Scan for the cell matching the given text and deliver its (X, Y) coordinate at center. 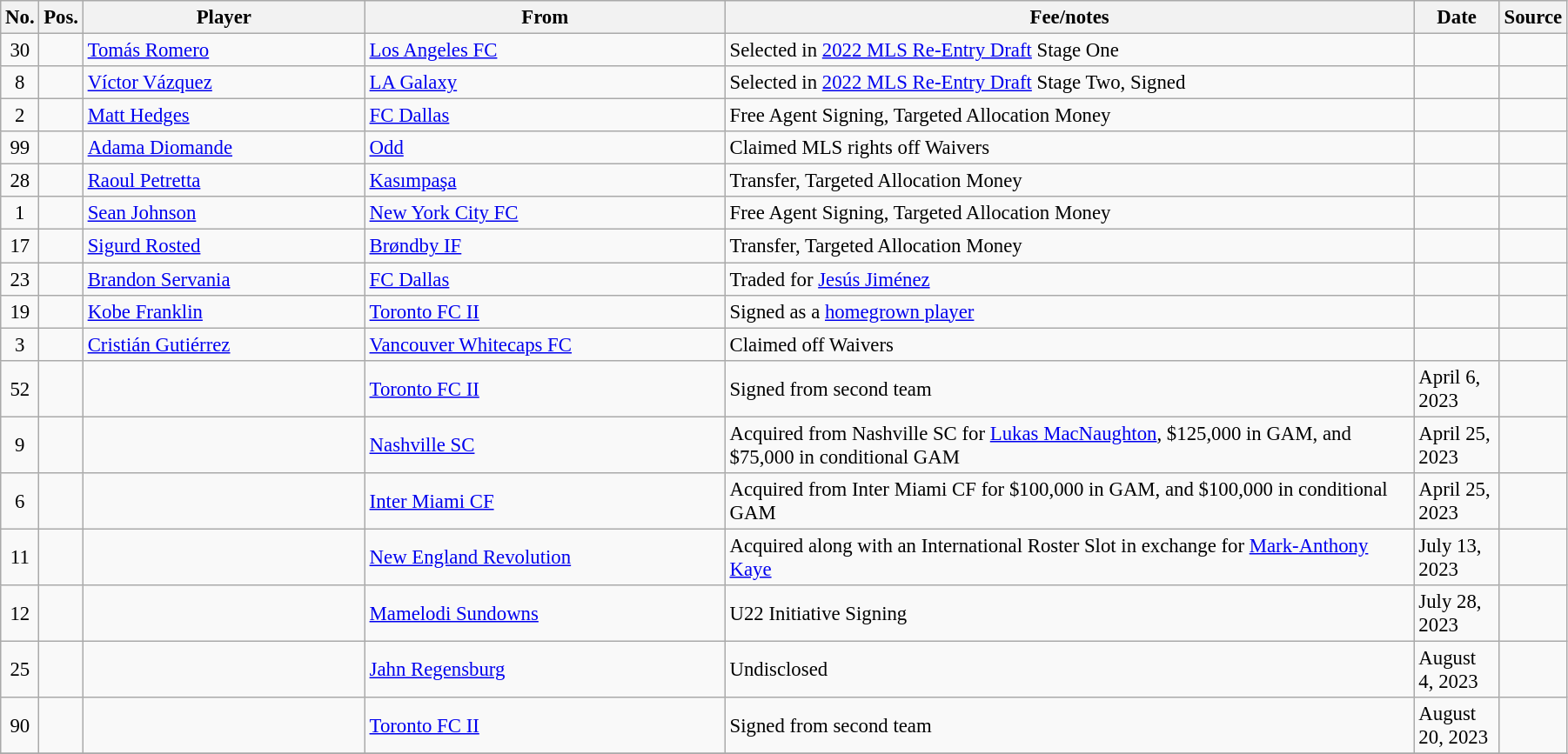
New York City FC (545, 213)
Date (1457, 17)
August 20, 2023 (1457, 725)
Los Angeles FC (545, 50)
Nashville SC (545, 445)
Odd (545, 148)
28 (20, 181)
Sigurd Rosted (224, 246)
52 (20, 388)
Tomás Romero (224, 50)
July 13, 2023 (1457, 557)
Acquired from Nashville SC for Lukas MacNaughton, $125,000 in GAM, and $75,000 in conditional GAM (1069, 445)
Inter Miami CF (545, 501)
Source (1533, 17)
30 (20, 50)
Player (224, 17)
Acquired from Inter Miami CF for $100,000 in GAM, and $100,000 in conditional GAM (1069, 501)
Matt Hedges (224, 116)
U22 Initiative Signing (1069, 614)
From (545, 17)
Adama Diomande (224, 148)
Acquired along with an International Roster Slot in exchange for Mark-Anthony Kaye (1069, 557)
Cristián Gutiérrez (224, 344)
Selected in 2022 MLS Re-Entry Draft Stage Two, Signed (1069, 83)
Fee/notes (1069, 17)
Kasımpaşa (545, 181)
Jahn Regensburg (545, 670)
1 (20, 213)
23 (20, 279)
19 (20, 311)
8 (20, 83)
25 (20, 670)
Vancouver Whitecaps FC (545, 344)
11 (20, 557)
Selected in 2022 MLS Re-Entry Draft Stage One (1069, 50)
99 (20, 148)
April 6, 2023 (1457, 388)
LA Galaxy (545, 83)
Víctor Vázquez (224, 83)
Brandon Servania (224, 279)
12 (20, 614)
90 (20, 725)
July 28, 2023 (1457, 614)
6 (20, 501)
Raoul Petretta (224, 181)
Sean Johnson (224, 213)
Mamelodi Sundowns (545, 614)
Kobe Franklin (224, 311)
17 (20, 246)
New England Revolution (545, 557)
Claimed off Waivers (1069, 344)
August 4, 2023 (1457, 670)
No. (20, 17)
9 (20, 445)
Claimed MLS rights off Waivers (1069, 148)
Pos. (61, 17)
Traded for Jesús Jiménez (1069, 279)
Signed as a homegrown player (1069, 311)
Brøndby IF (545, 246)
3 (20, 344)
2 (20, 116)
Undisclosed (1069, 670)
